Provide the [x, y] coordinate of the cell's center where the given text is located.  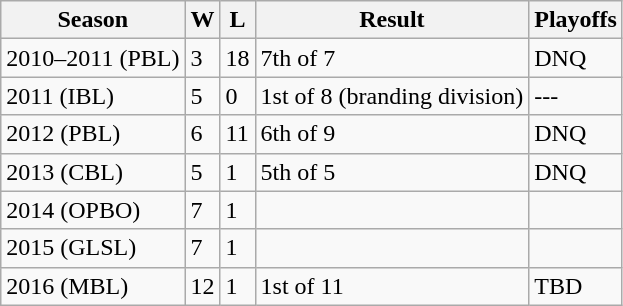
12 [202, 286]
2011 (IBL) [93, 96]
3 [202, 58]
2012 (PBL) [93, 134]
Result [392, 20]
Season [93, 20]
5th of 5 [392, 172]
6th of 9 [392, 134]
2010–2011 (PBL) [93, 58]
11 [238, 134]
18 [238, 58]
1st of 11 [392, 286]
Playoffs [576, 20]
0 [238, 96]
L [238, 20]
TBD [576, 286]
7th of 7 [392, 58]
W [202, 20]
2015 (GLSL) [93, 248]
2016 (MBL) [93, 286]
6 [202, 134]
--- [576, 96]
2014 (OPBO) [93, 210]
1st of 8 (branding division) [392, 96]
2013 (CBL) [93, 172]
